Output the [X, Y] coordinate of the center of the cell containing the given text.  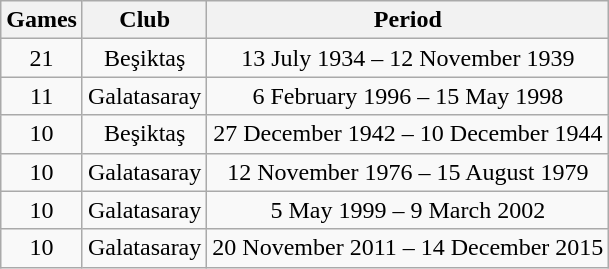
13 July 1934 – 12 November 1939 [408, 58]
11 [42, 96]
20 November 2011 – 14 December 2015 [408, 248]
Games [42, 20]
Club [144, 20]
5 May 1999 – 9 March 2002 [408, 210]
Period [408, 20]
21 [42, 58]
6 February 1996 – 15 May 1998 [408, 96]
12 November 1976 – 15 August 1979 [408, 172]
27 December 1942 – 10 December 1944 [408, 134]
